Output the (x, y) coordinate of the center of the cell containing the given text.  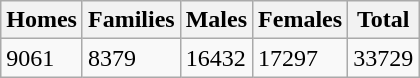
Females (300, 20)
Homes (42, 20)
9061 (42, 58)
16432 (216, 58)
Total (384, 20)
17297 (300, 58)
8379 (131, 58)
Families (131, 20)
Males (216, 20)
33729 (384, 58)
